Return [X, Y] of the center of cell containing provided text 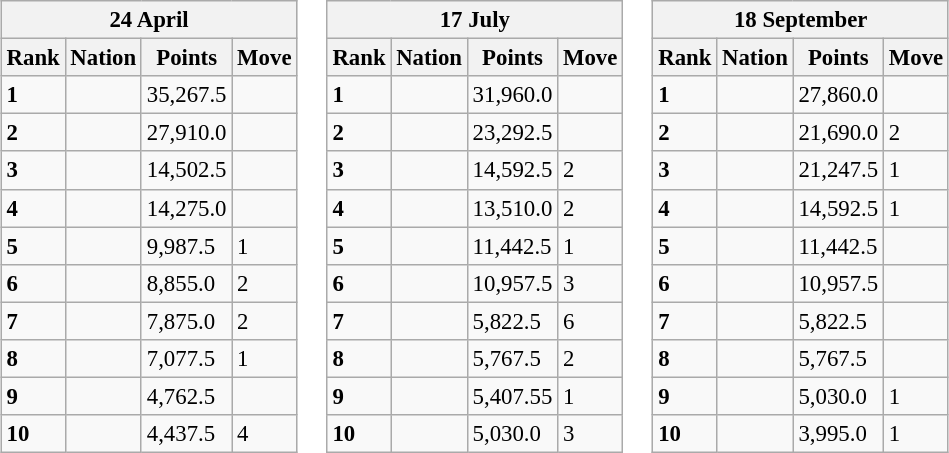
5,407.55 [512, 396]
35,267.5 [186, 95]
13,510.0 [512, 208]
21,690.0 [838, 133]
18 September [801, 20]
23,292.5 [512, 133]
8,855.0 [186, 283]
17 July [475, 20]
9,987.5 [186, 246]
3,995.0 [838, 434]
14,275.0 [186, 208]
31,960.0 [512, 95]
27,860.0 [838, 95]
14,502.5 [186, 170]
7,077.5 [186, 358]
4,437.5 [186, 434]
24 April [149, 20]
7,875.0 [186, 321]
27,910.0 [186, 133]
4,762.5 [186, 396]
21,247.5 [838, 170]
